Search for the cell housing the specified text and yield its (x, y) center coordinate. 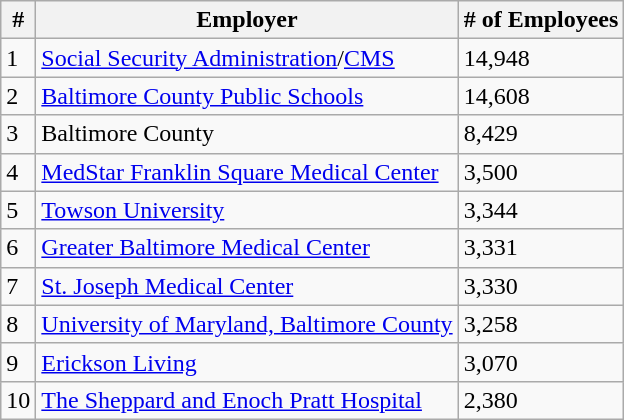
3,258 (541, 324)
14,948 (541, 58)
# of Employees (541, 20)
3 (18, 134)
Greater Baltimore Medical Center (247, 248)
3,331 (541, 248)
Social Security Administration/CMS (247, 58)
5 (18, 210)
7 (18, 286)
14,608 (541, 96)
3,344 (541, 210)
The Sheppard and Enoch Pratt Hospital (247, 400)
2,380 (541, 400)
9 (18, 362)
4 (18, 172)
3,500 (541, 172)
10 (18, 400)
Towson University (247, 210)
8 (18, 324)
1 (18, 58)
Employer (247, 20)
MedStar Franklin Square Medical Center (247, 172)
Baltimore County Public Schools (247, 96)
University of Maryland, Baltimore County (247, 324)
Baltimore County (247, 134)
Erickson Living (247, 362)
6 (18, 248)
3,330 (541, 286)
3,070 (541, 362)
8,429 (541, 134)
# (18, 20)
St. Joseph Medical Center (247, 286)
2 (18, 96)
